Return the (x, y) coordinate for the center point of the cell that contains the specified text.  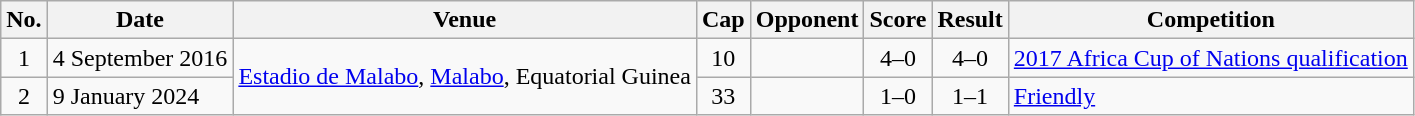
Opponent (807, 20)
Result (970, 20)
1–0 (898, 96)
2017 Africa Cup of Nations qualification (1210, 58)
33 (723, 96)
Estadio de Malabo, Malabo, Equatorial Guinea (465, 77)
Date (140, 20)
1 (24, 58)
Competition (1210, 20)
2 (24, 96)
Venue (465, 20)
4 September 2016 (140, 58)
Cap (723, 20)
Score (898, 20)
1–1 (970, 96)
9 January 2024 (140, 96)
10 (723, 58)
No. (24, 20)
Friendly (1210, 96)
